Return [x, y] of the center of cell containing provided text 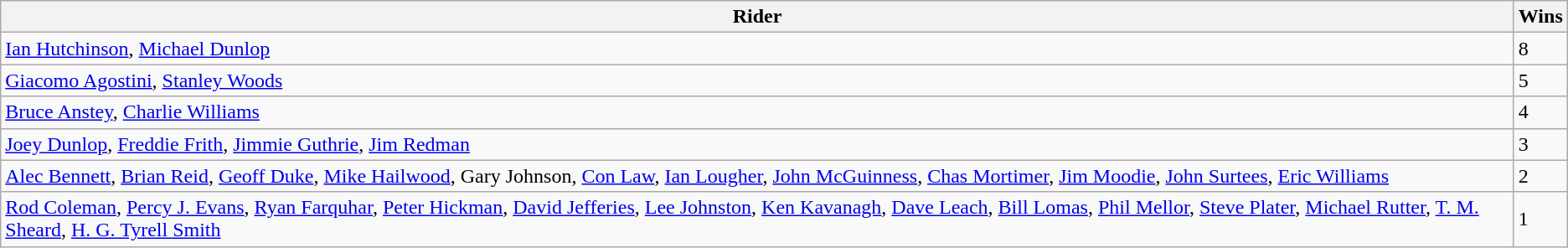
Giacomo Agostini, Stanley Woods [757, 80]
Bruce Anstey, Charlie Williams [757, 112]
Rider [757, 17]
3 [1540, 144]
2 [1540, 176]
5 [1540, 80]
8 [1540, 49]
Ian Hutchinson, Michael Dunlop [757, 49]
4 [1540, 112]
1 [1540, 220]
Wins [1540, 17]
Joey Dunlop, Freddie Frith, Jimmie Guthrie, Jim Redman [757, 144]
